Pinpoint the cell where the given text exists, returning its [X, Y] midpoint coordinate. 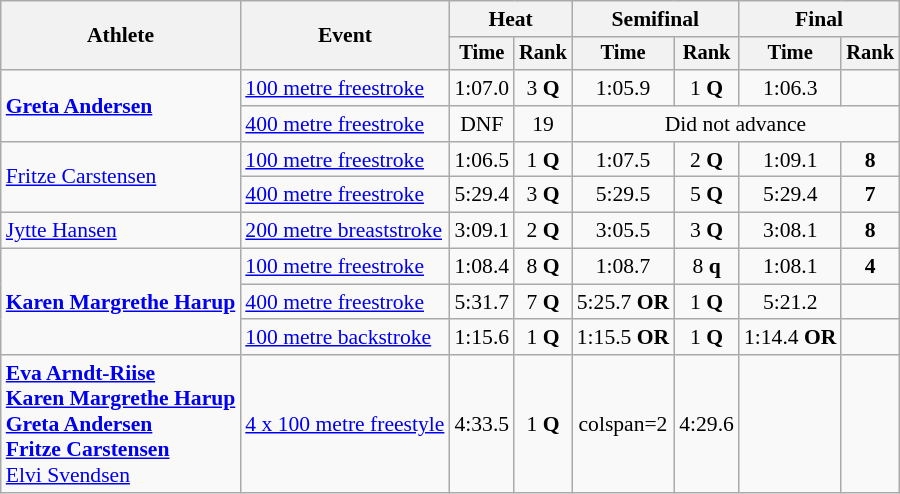
Did not advance [736, 124]
Jytte Hansen [121, 231]
1:15.6 [482, 338]
1:06.3 [790, 88]
3:05.5 [623, 231]
Fritze Carstensen [121, 178]
3:09.1 [482, 231]
5:21.2 [790, 302]
1:06.5 [482, 160]
Heat [510, 19]
19 [543, 124]
5 Q [706, 195]
4:33.5 [482, 424]
colspan=2 [623, 424]
100 metre backstroke [344, 338]
1:09.1 [790, 160]
Karen Margrethe Harup [121, 302]
Eva Arndt-RiiseKaren Margrethe HarupGreta AndersenFritze CarstensenElvi Svendsen [121, 424]
Semifinal [656, 19]
5:25.7 OR [623, 302]
1:08.1 [790, 267]
1:15.5 OR [623, 338]
4 x 100 metre freestyle [344, 424]
7 [870, 195]
4:29.6 [706, 424]
7 Q [543, 302]
200 metre breaststroke [344, 231]
5:31.7 [482, 302]
1:07.0 [482, 88]
8 Q [543, 267]
4 [870, 267]
1:07.5 [623, 160]
3:08.1 [790, 231]
Final [819, 19]
1:08.7 [623, 267]
5:29.5 [623, 195]
1:05.9 [623, 88]
Greta Andersen [121, 106]
1:08.4 [482, 267]
Athlete [121, 36]
8 q [706, 267]
Event [344, 36]
DNF [482, 124]
1:14.4 OR [790, 338]
